Determine the (X, Y) coordinate at the center of the cell enclosing the given text.  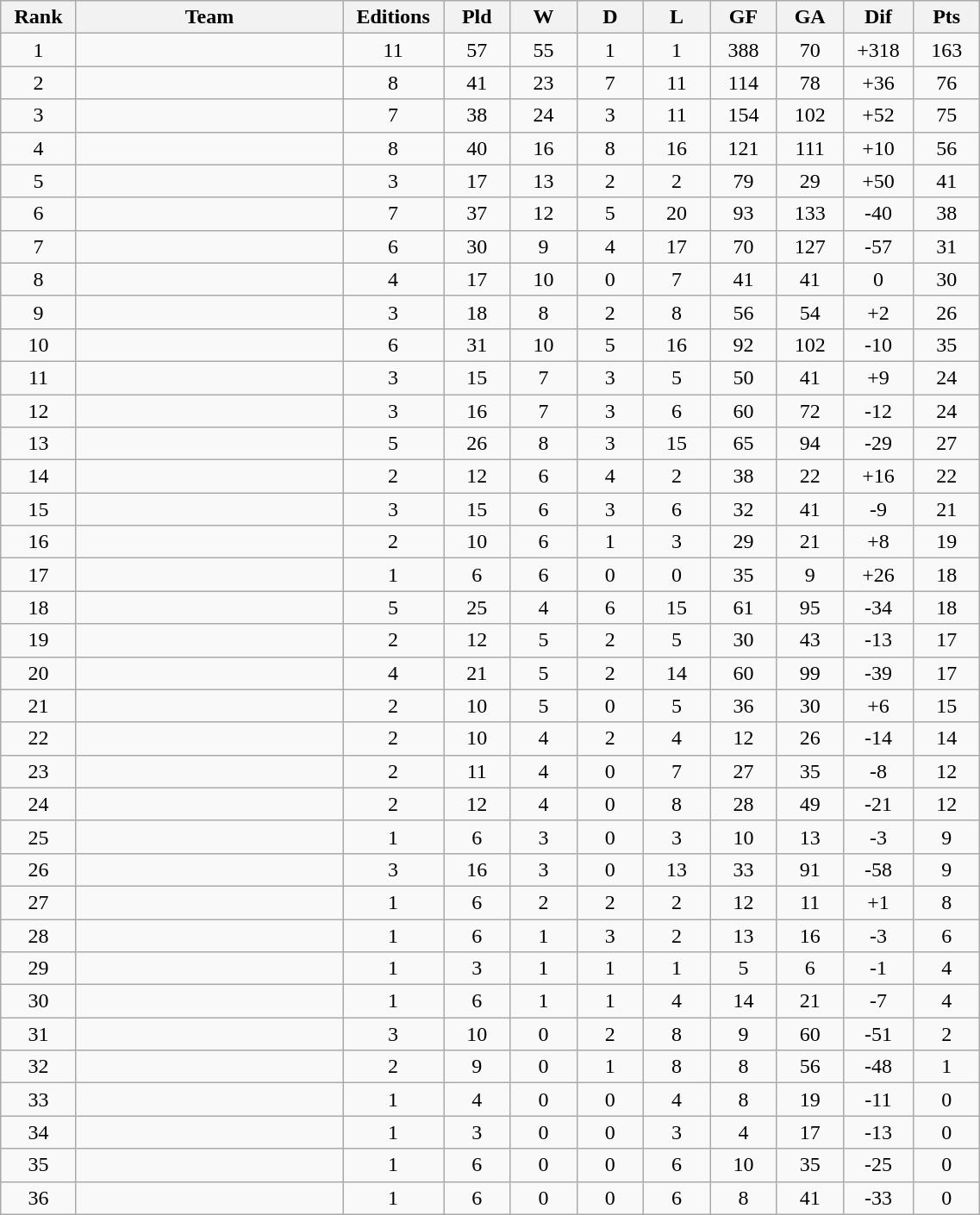
-10 (877, 345)
111 (810, 148)
40 (478, 148)
-7 (877, 1001)
65 (743, 444)
-34 (877, 607)
388 (743, 50)
+318 (877, 50)
95 (810, 607)
154 (743, 115)
55 (543, 50)
+26 (877, 575)
54 (810, 312)
92 (743, 345)
GF (743, 17)
Editions (393, 17)
127 (810, 246)
50 (743, 377)
37 (478, 214)
-48 (877, 1067)
D (610, 17)
W (543, 17)
GA (810, 17)
+36 (877, 83)
+8 (877, 542)
-57 (877, 246)
76 (946, 83)
121 (743, 148)
Pld (478, 17)
-21 (877, 804)
114 (743, 83)
-40 (877, 214)
-29 (877, 444)
+50 (877, 181)
Rank (39, 17)
34 (39, 1132)
-1 (877, 969)
+10 (877, 148)
+1 (877, 902)
75 (946, 115)
-25 (877, 1165)
49 (810, 804)
57 (478, 50)
-39 (877, 673)
+9 (877, 377)
91 (810, 869)
78 (810, 83)
L (676, 17)
72 (810, 411)
-8 (877, 771)
-11 (877, 1100)
133 (810, 214)
-12 (877, 411)
-51 (877, 1034)
99 (810, 673)
-33 (877, 1198)
+16 (877, 477)
-58 (877, 869)
+52 (877, 115)
163 (946, 50)
+2 (877, 312)
61 (743, 607)
Pts (946, 17)
79 (743, 181)
Team (209, 17)
Dif (877, 17)
-9 (877, 509)
94 (810, 444)
43 (810, 640)
93 (743, 214)
-14 (877, 738)
+6 (877, 706)
